Determine the [x, y] coordinate at the center of the cell enclosing the given text.  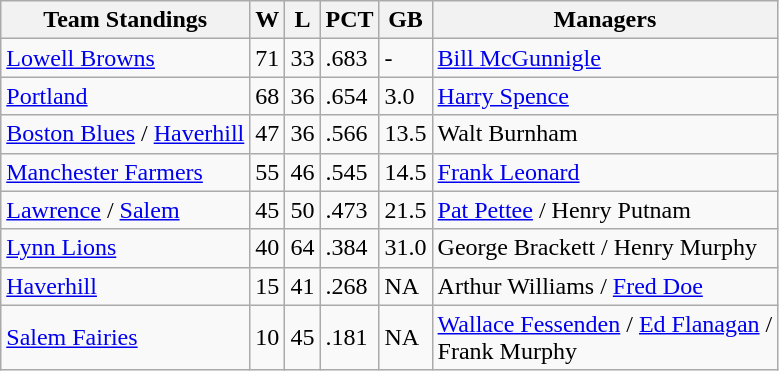
.545 [350, 172]
40 [268, 248]
- [406, 58]
W [268, 20]
Arthur Williams / Fred Doe [605, 286]
Lowell Browns [126, 58]
Team Standings [126, 20]
.473 [350, 210]
3.0 [406, 96]
Managers [605, 20]
10 [268, 338]
GB [406, 20]
.683 [350, 58]
21.5 [406, 210]
L [302, 20]
Portland [126, 96]
Wallace Fessenden / Ed Flanagan / Frank Murphy [605, 338]
Bill McGunnigle [605, 58]
46 [302, 172]
PCT [350, 20]
13.5 [406, 134]
31.0 [406, 248]
Walt Burnham [605, 134]
Lynn Lions [126, 248]
71 [268, 58]
47 [268, 134]
41 [302, 286]
George Brackett / Henry Murphy [605, 248]
.654 [350, 96]
33 [302, 58]
.566 [350, 134]
.268 [350, 286]
50 [302, 210]
Manchester Farmers [126, 172]
Haverhill [126, 286]
Boston Blues / Haverhill [126, 134]
64 [302, 248]
15 [268, 286]
.181 [350, 338]
Harry Spence [605, 96]
Frank Leonard [605, 172]
14.5 [406, 172]
68 [268, 96]
55 [268, 172]
Salem Fairies [126, 338]
.384 [350, 248]
Pat Pettee / Henry Putnam [605, 210]
Lawrence / Salem [126, 210]
